Return [x, y] of the center of cell containing provided text 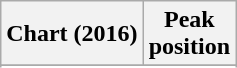
Chart (2016) [72, 34]
Peak position [189, 34]
